From the cell containing the given text, extract its center point as (x, y) coordinate. 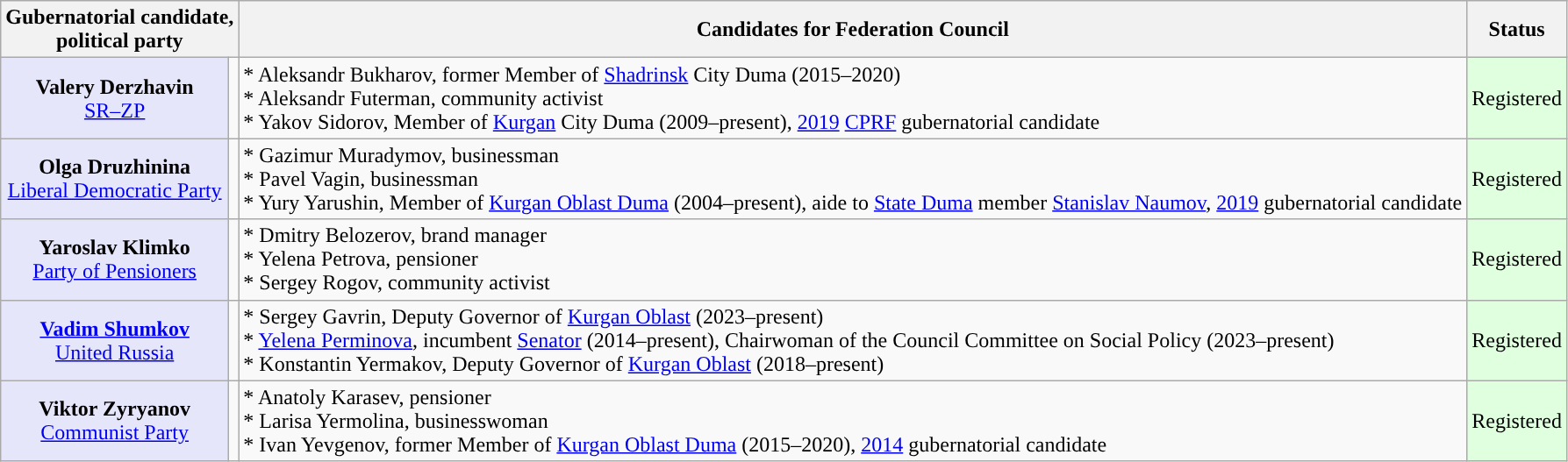
Olga DruzhininaLiberal Democratic Party (115, 179)
Status (1517, 30)
Vadim ShumkovUnited Russia (115, 340)
Valery DerzhavinSR–ZP (115, 98)
* Dmitry Belozerov, brand manager* Yelena Petrova, pensioner* Sergey Rogov, community activist (853, 259)
Gubernatorial candidate,political party (119, 30)
Candidates for Federation Council (853, 30)
Yaroslav KlimkoParty of Pensioners (115, 259)
Viktor ZyryanovCommunist Party (115, 421)
